Output the (x, y) coordinate of the center of the cell containing the given text.  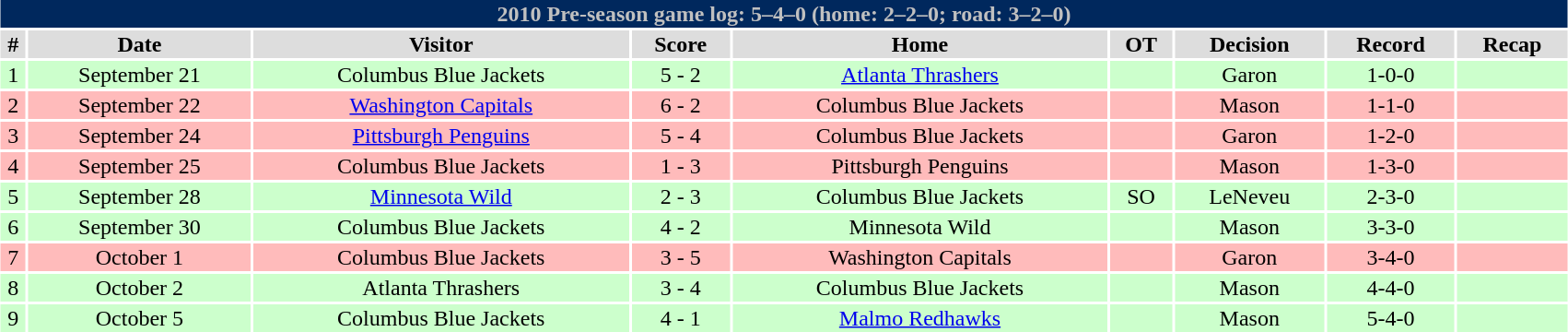
1 - 3 (680, 166)
Home (919, 44)
October 2 (140, 288)
September 21 (140, 75)
2 (13, 105)
5 - 4 (680, 136)
September 22 (140, 105)
4-4-0 (1390, 288)
# (13, 44)
September 28 (140, 196)
Recap (1513, 44)
3 (13, 136)
Malmo Redhawks (919, 318)
Record (1390, 44)
2-3-0 (1390, 196)
SO (1141, 196)
3 - 4 (680, 288)
9 (13, 318)
3-4-0 (1390, 257)
1-0-0 (1390, 75)
September 30 (140, 227)
1-1-0 (1390, 105)
4 (13, 166)
September 25 (140, 166)
6 (13, 227)
September 24 (140, 136)
8 (13, 288)
2 - 3 (680, 196)
7 (13, 257)
1-3-0 (1390, 166)
LeNeveu (1249, 196)
October 1 (140, 257)
4 - 2 (680, 227)
6 - 2 (680, 105)
3-3-0 (1390, 227)
Visitor (440, 44)
Score (680, 44)
5 - 2 (680, 75)
Date (140, 44)
1-2-0 (1390, 136)
OT (1141, 44)
3 - 5 (680, 257)
5-4-0 (1390, 318)
2010 Pre-season game log: 5–4–0 (home: 2–2–0; road: 3–2–0) (784, 14)
4 - 1 (680, 318)
1 (13, 75)
5 (13, 196)
October 5 (140, 318)
Decision (1249, 44)
